For the text-containing cell, return its midpoint in [X, Y] coordinate format. 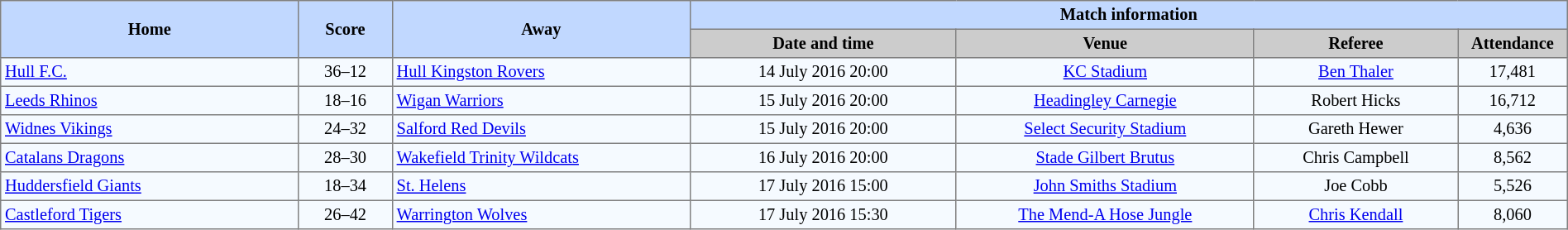
17 July 2016 15:00 [823, 186]
Headingley Carnegie [1105, 100]
Hull Kingston Rovers [541, 72]
Robert Hicks [1355, 100]
Referee [1355, 43]
John Smiths Stadium [1105, 186]
Match information [1128, 15]
4,636 [1513, 129]
8,060 [1513, 214]
Widnes Vikings [150, 129]
Huddersfield Giants [150, 186]
17 July 2016 15:30 [823, 214]
Score [346, 30]
St. Helens [541, 186]
16,712 [1513, 100]
16 July 2016 20:00 [823, 157]
Catalans Dragons [150, 157]
14 July 2016 20:00 [823, 72]
Chris Kendall [1355, 214]
Away [541, 30]
17,481 [1513, 72]
8,562 [1513, 157]
5,526 [1513, 186]
KC Stadium [1105, 72]
Joe Cobb [1355, 186]
Stade Gilbert Brutus [1105, 157]
Venue [1105, 43]
Home [150, 30]
Chris Campbell [1355, 157]
18–34 [346, 186]
Leeds Rhinos [150, 100]
28–30 [346, 157]
36–12 [346, 72]
26–42 [346, 214]
Wakefield Trinity Wildcats [541, 157]
The Mend-A Hose Jungle [1105, 214]
Salford Red Devils [541, 129]
18–16 [346, 100]
Hull F.C. [150, 72]
Gareth Hewer [1355, 129]
Date and time [823, 43]
Warrington Wolves [541, 214]
Castleford Tigers [150, 214]
24–32 [346, 129]
Attendance [1513, 43]
Ben Thaler [1355, 72]
Select Security Stadium [1105, 129]
Wigan Warriors [541, 100]
